Scan for the cell matching the given text and deliver its (x, y) coordinate at center. 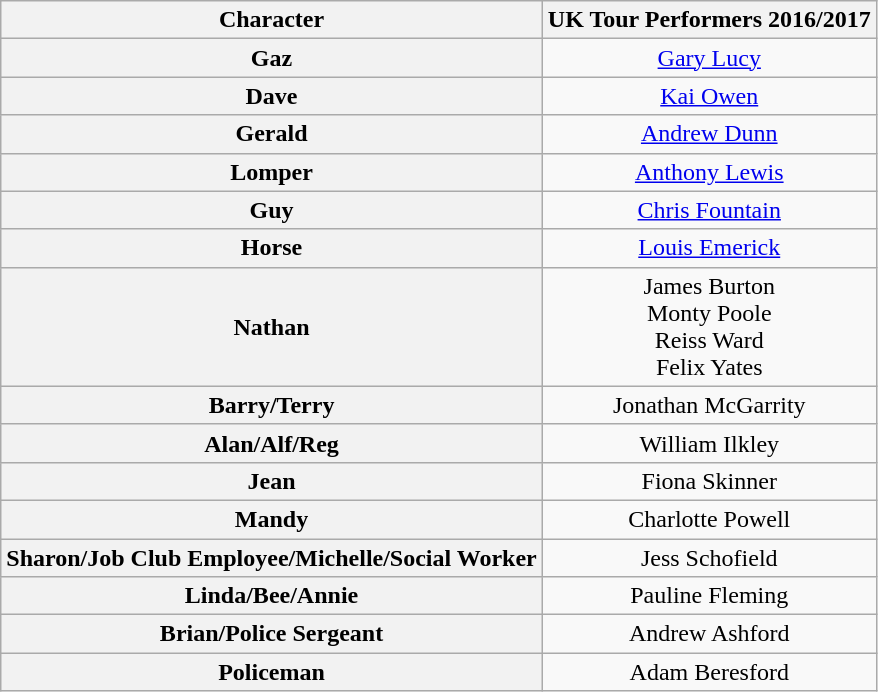
Barry/Terry (272, 405)
Policeman (272, 672)
Horse (272, 248)
Dave (272, 96)
William Ilkley (709, 443)
James BurtonMonty PooleReiss WardFelix Yates (709, 326)
Gerald (272, 134)
Charlotte Powell (709, 519)
Kai Owen (709, 96)
Alan/Alf/Reg (272, 443)
Adam Beresford (709, 672)
Andrew Ashford (709, 634)
Linda/Bee/Annie (272, 596)
Lomper (272, 172)
UK Tour Performers 2016/2017 (709, 20)
Gaz (272, 58)
Nathan (272, 326)
Anthony Lewis (709, 172)
Character (272, 20)
Mandy (272, 519)
Andrew Dunn (709, 134)
Jess Schofield (709, 557)
Chris Fountain (709, 210)
Pauline Fleming (709, 596)
Guy (272, 210)
Louis Emerick (709, 248)
Jonathan McGarrity (709, 405)
Sharon/Job Club Employee/Michelle/Social Worker (272, 557)
Fiona Skinner (709, 481)
Jean (272, 481)
Gary Lucy (709, 58)
Brian/Police Sergeant (272, 634)
